Capture the cell that displays the provided text and extract its [x, y] central coordinate. 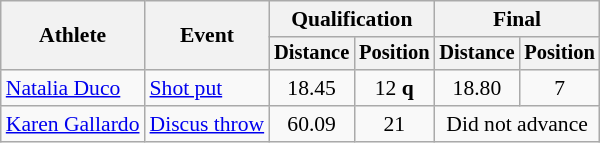
Natalia Duco [73, 88]
Athlete [73, 36]
Karen Gallardo [73, 124]
60.09 [312, 124]
12 q [394, 88]
Shot put [208, 88]
Discus throw [208, 124]
21 [394, 124]
18.45 [312, 88]
Event [208, 36]
7 [559, 88]
18.80 [476, 88]
Qualification [352, 19]
Did not advance [516, 124]
Final [516, 19]
